From the cell containing the given text, extract its center point as (X, Y) coordinate. 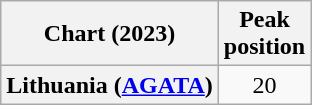
20 (264, 85)
Chart (2023) (110, 34)
Peakposition (264, 34)
Lithuania (AGATA) (110, 85)
